Determine the (X, Y) coordinate at the center of the cell enclosing the given text.  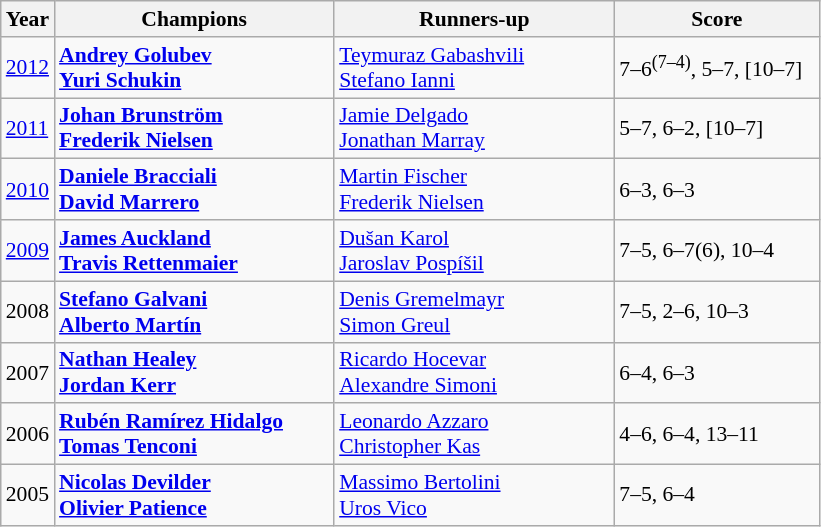
Rubén Ramírez Hidalgo Tomas Tenconi (194, 434)
Denis Gremelmayr Simon Greul (474, 312)
Stefano Galvani Alberto Martín (194, 312)
2012 (28, 68)
2008 (28, 312)
Score (716, 19)
7–5, 6–7(6), 10–4 (716, 250)
Daniele Bracciali David Marrero (194, 190)
2009 (28, 250)
6–4, 6–3 (716, 372)
Runners-up (474, 19)
Ricardo Hocevar Alexandre Simoni (474, 372)
Jamie Delgado Jonathan Marray (474, 128)
7–6(7–4), 5–7, [10–7] (716, 68)
7–5, 2–6, 10–3 (716, 312)
6–3, 6–3 (716, 190)
Martin Fischer Frederik Nielsen (474, 190)
Year (28, 19)
4–6, 6–4, 13–11 (716, 434)
Nathan Healey Jordan Kerr (194, 372)
2007 (28, 372)
Champions (194, 19)
7–5, 6–4 (716, 496)
2005 (28, 496)
2011 (28, 128)
Teymuraz Gabashvili Stefano Ianni (474, 68)
5–7, 6–2, [10–7] (716, 128)
Andrey Golubev Yuri Schukin (194, 68)
Massimo Bertolini Uros Vico (474, 496)
2006 (28, 434)
2010 (28, 190)
Johan Brunström Frederik Nielsen (194, 128)
Dušan Karol Jaroslav Pospíšil (474, 250)
James Auckland Travis Rettenmaier (194, 250)
Leonardo Azzaro Christopher Kas (474, 434)
Nicolas Devilder Olivier Patience (194, 496)
